Return (x, y) of the center of cell containing provided text 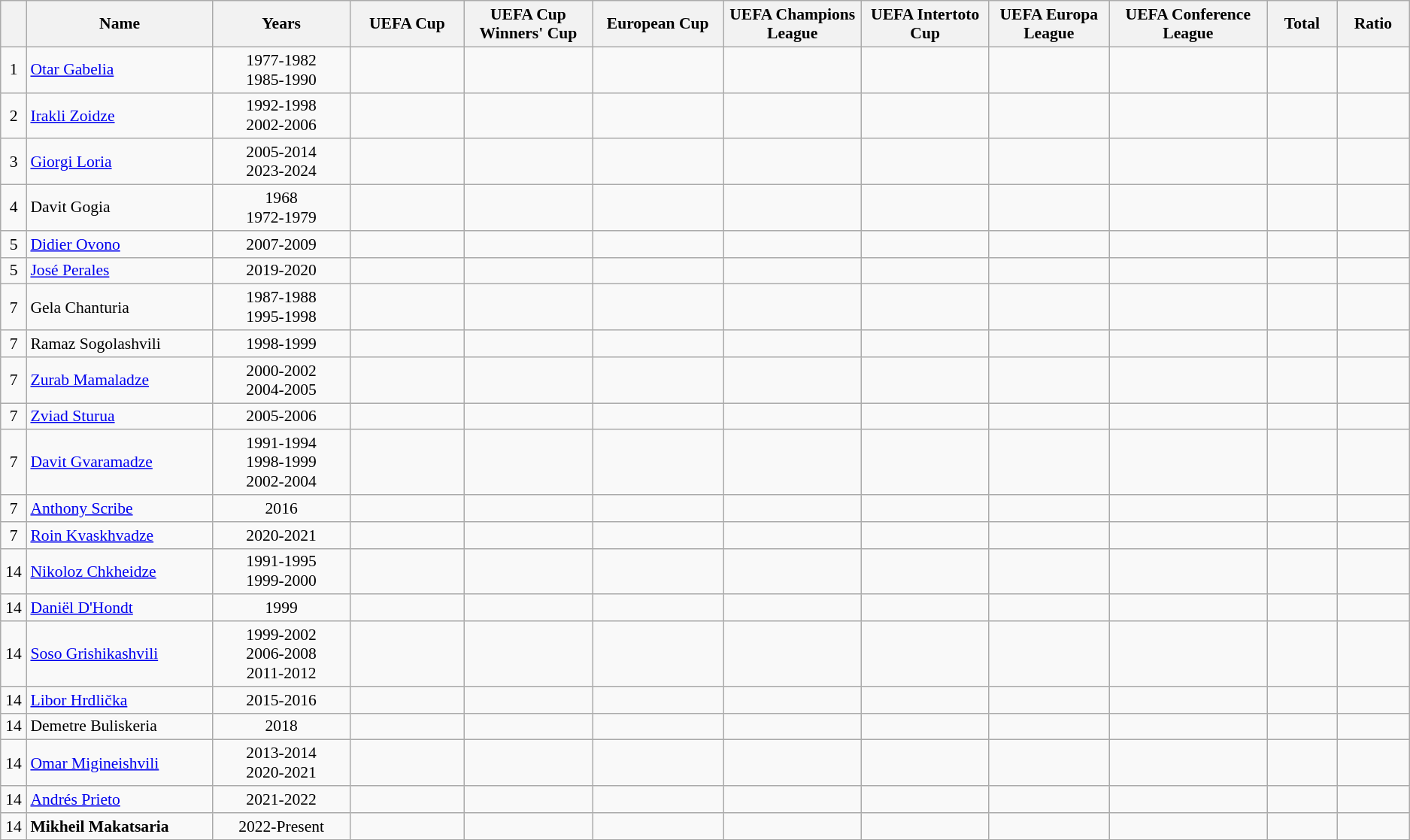
1999-2002 2006-2008 2011-2012 (281, 654)
1968 1972-1979 (281, 208)
1987-1988 1995-1998 (281, 307)
Gela Chanturia (119, 307)
Davit Gogia (119, 208)
2022-Present (281, 826)
Giorgi Loria (119, 162)
UEFA Champions League (793, 24)
Didier Ovono (119, 244)
2016 (281, 508)
Mikheil Makatsaria (119, 826)
2000-2002 2004-2005 (281, 381)
1991-1994 1998-1999 2002-2004 (281, 463)
1977-1982 1985-1990 (281, 69)
UEFA Conference League (1188, 24)
Irakli Zoidze (119, 116)
2019-2020 (281, 271)
1998-1999 (281, 344)
Zviad Sturua (119, 417)
Libor Hrdlička (119, 700)
Nikoloz Chkheidze (119, 572)
Zurab Mamaladze (119, 381)
Demetre Buliskeria (119, 726)
Davit Gvaramadze (119, 463)
Daniël D'Hondt (119, 608)
Otar Gabelia (119, 69)
Roin Kvaskhvadze (119, 535)
1999 (281, 608)
2020-2021 (281, 535)
UEFA Cup (408, 24)
UEFA Cup Winners' Cup (528, 24)
Andrés Prieto (119, 799)
UEFA Intertoto Cup (925, 24)
1 (14, 69)
4 (14, 208)
Omar Migineishvili (119, 763)
1991-1995 1999-2000 (281, 572)
2005-2006 (281, 417)
Ratio (1373, 24)
Name (119, 24)
1992-1998 2002-2006 (281, 116)
Total (1302, 24)
Years (281, 24)
2021-2022 (281, 799)
European Cup (658, 24)
Anthony Scribe (119, 508)
2018 (281, 726)
2015-2016 (281, 700)
UEFA Europa League (1049, 24)
2 (14, 116)
2005-2014 2023-2024 (281, 162)
2007-2009 (281, 244)
Soso Grishikashvili (119, 654)
José Perales (119, 271)
2013-2014 2020-2021 (281, 763)
3 (14, 162)
Ramaz Sogolashvili (119, 344)
